Return the [X, Y] coordinate for the center point of the cell that contains the specified text.  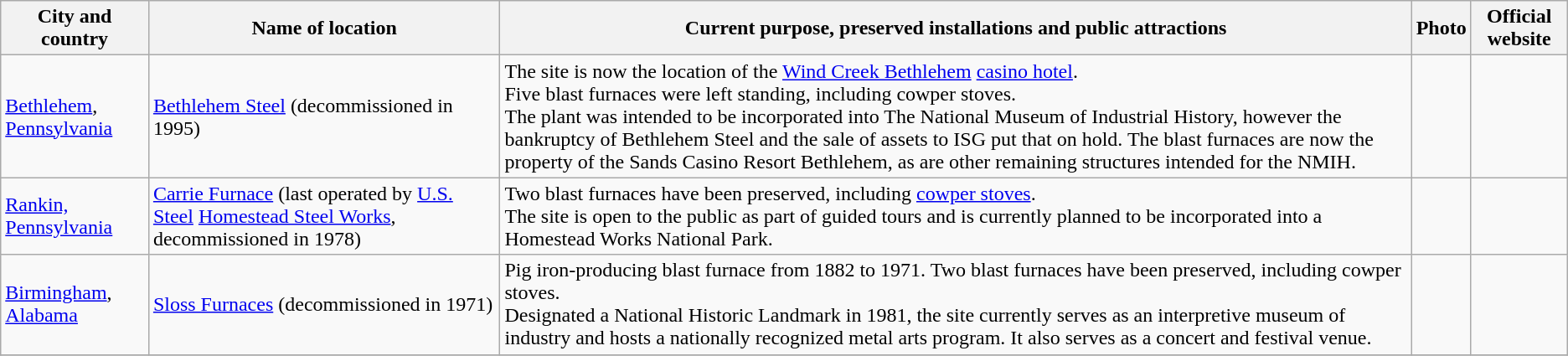
Name of location [324, 28]
Carrie Furnace (last operated by U.S. Steel Homestead Steel Works, decommissioned in 1978) [324, 216]
City and country [75, 28]
Rankin, Pennsylvania [75, 216]
Official website [1519, 28]
Bethlehem Steel (decommissioned in 1995) [324, 116]
Bethlehem, Pennsylvania [75, 116]
Sloss Furnaces (decommissioned in 1971) [324, 305]
Photo [1441, 28]
Birmingham, Alabama [75, 305]
Current purpose, preserved installations and public attractions [956, 28]
